Pinpoint the cell where the given text exists, returning its (x, y) midpoint coordinate. 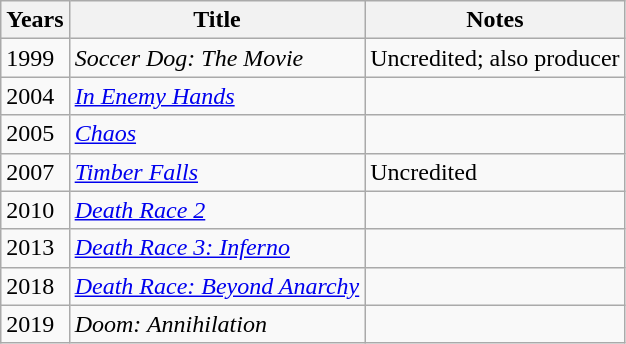
2010 (35, 210)
Notes (495, 20)
2013 (35, 248)
Title (217, 20)
Uncredited (495, 172)
2019 (35, 324)
Years (35, 20)
2018 (35, 286)
2007 (35, 172)
In Enemy Hands (217, 96)
2004 (35, 96)
1999 (35, 58)
Death Race 3: Inferno (217, 248)
Death Race 2 (217, 210)
Uncredited; also producer (495, 58)
Timber Falls (217, 172)
Soccer Dog: The Movie (217, 58)
Chaos (217, 134)
2005 (35, 134)
Death Race: Beyond Anarchy (217, 286)
Doom: Annihilation (217, 324)
